Return [x, y] of the center of cell containing provided text 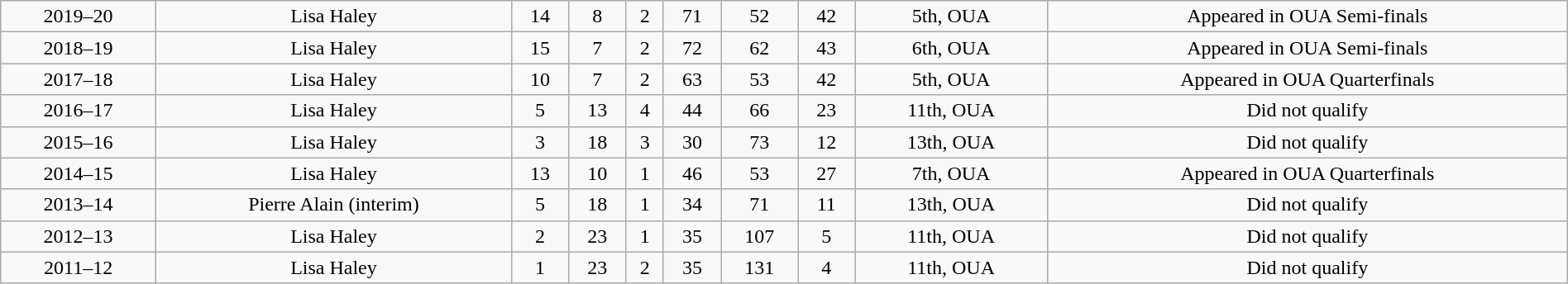
11 [827, 205]
2014–15 [79, 173]
2016–17 [79, 111]
62 [759, 48]
131 [759, 267]
34 [691, 205]
30 [691, 142]
15 [539, 48]
73 [759, 142]
63 [691, 79]
66 [759, 111]
2017–18 [79, 79]
14 [539, 17]
46 [691, 173]
2015–16 [79, 142]
52 [759, 17]
6th, OUA [951, 48]
7th, OUA [951, 173]
2019–20 [79, 17]
2011–12 [79, 267]
107 [759, 236]
44 [691, 111]
72 [691, 48]
2018–19 [79, 48]
27 [827, 173]
12 [827, 142]
8 [597, 17]
Pierre Alain (interim) [334, 205]
2012–13 [79, 236]
43 [827, 48]
2013–14 [79, 205]
